Determine the (X, Y) coordinate at the center of the cell enclosing the given text.  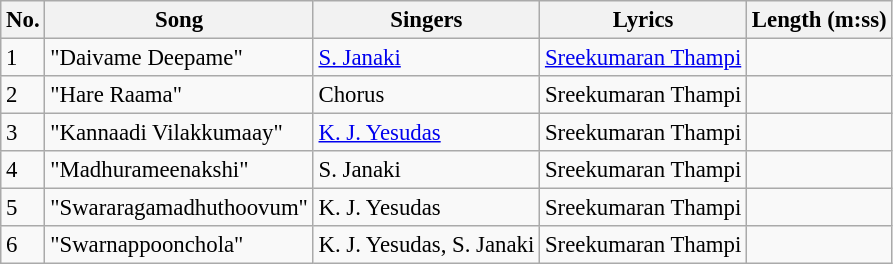
1 (23, 58)
Chorus (426, 95)
Length (m:ss) (820, 20)
5 (23, 208)
2 (23, 95)
"Swarnappoonchola" (179, 245)
3 (23, 133)
4 (23, 170)
"Swararagamadhuthoovum" (179, 208)
"Hare Raama" (179, 95)
"Kannaadi Vilakkumaay" (179, 133)
"Daivame Deepame" (179, 58)
Singers (426, 20)
K. J. Yesudas, S. Janaki (426, 245)
"Madhurameenakshi" (179, 170)
Lyrics (644, 20)
No. (23, 20)
6 (23, 245)
Song (179, 20)
